Scan for the cell matching the given text and deliver its [x, y] coordinate at center. 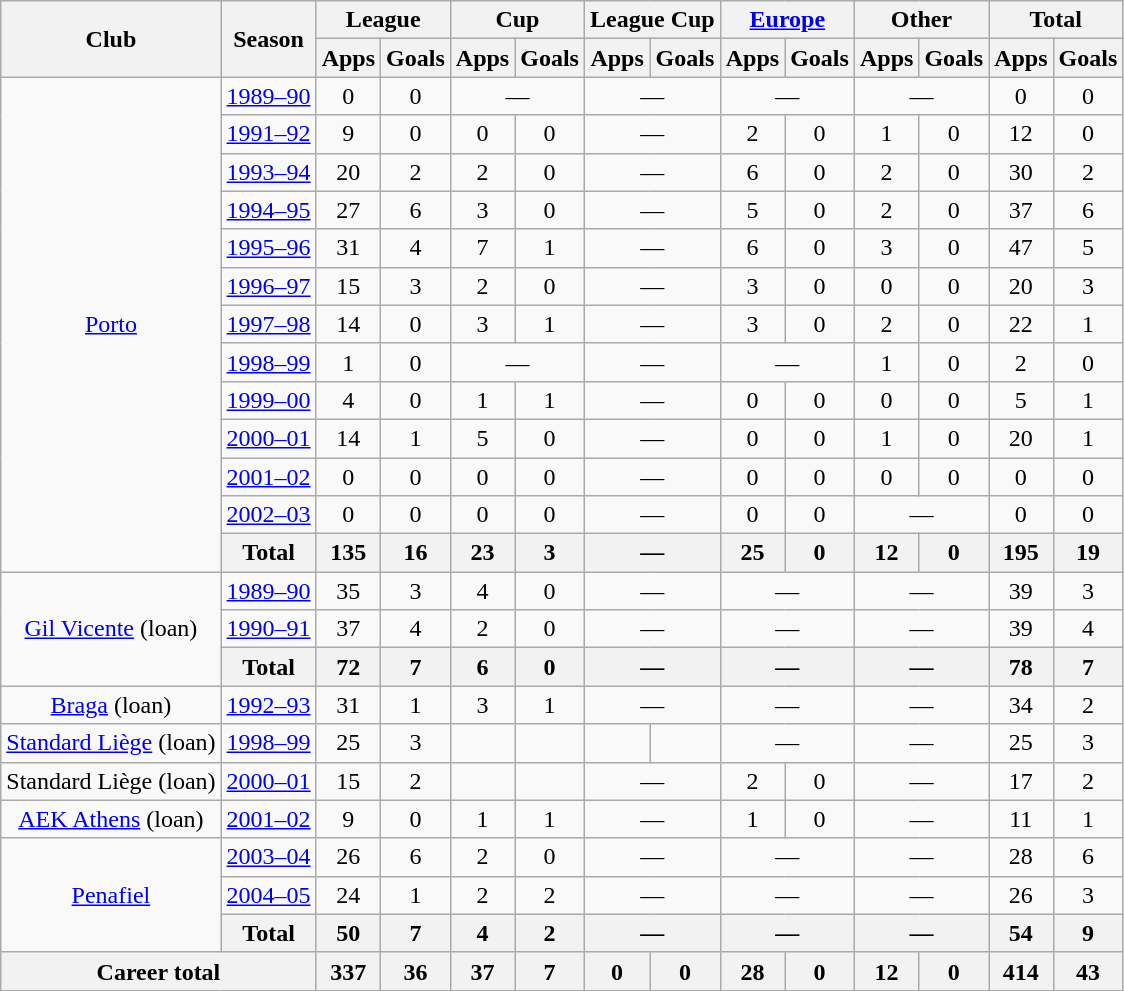
17 [1021, 781]
78 [1021, 667]
36 [416, 971]
54 [1021, 933]
Other [921, 20]
Career total [158, 971]
43 [1088, 971]
1991–92 [268, 134]
30 [1021, 172]
1999–00 [268, 400]
135 [348, 553]
19 [1088, 553]
35 [348, 591]
24 [348, 895]
1993–94 [268, 172]
1997–98 [268, 324]
1996–97 [268, 286]
1995–96 [268, 248]
Porto [111, 324]
11 [1021, 819]
Cup [517, 20]
Gil Vicente (loan) [111, 629]
1992–93 [268, 705]
League Cup [652, 20]
League [383, 20]
Season [268, 39]
414 [1021, 971]
2003–04 [268, 857]
Club [111, 39]
34 [1021, 705]
2004–05 [268, 895]
47 [1021, 248]
22 [1021, 324]
23 [482, 553]
Braga (loan) [111, 705]
Europe [787, 20]
1994–95 [268, 210]
195 [1021, 553]
50 [348, 933]
1990–91 [268, 629]
337 [348, 971]
2002–03 [268, 515]
Penafiel [111, 895]
72 [348, 667]
27 [348, 210]
AEK Athens (loan) [111, 819]
16 [416, 553]
